Return (x, y) of the center of cell containing provided text 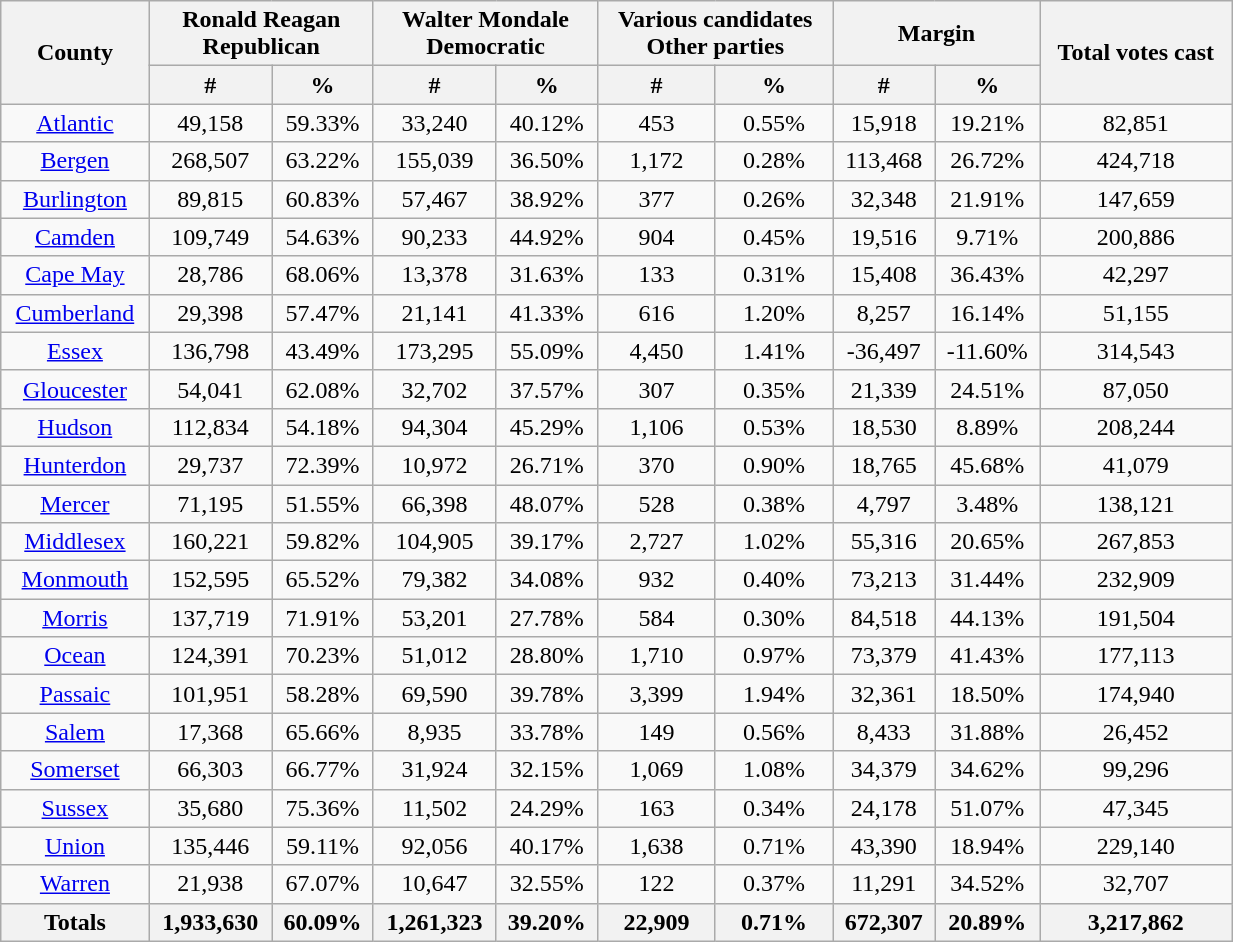
79,382 (434, 580)
17,368 (210, 732)
3,399 (657, 694)
1.08% (774, 770)
28.80% (547, 656)
40.17% (547, 846)
Ocean (75, 656)
62.08% (323, 389)
55.09% (547, 351)
51,012 (434, 656)
Salem (75, 732)
112,834 (210, 427)
Atlantic (75, 123)
0.55% (774, 123)
59.11% (323, 846)
0.37% (774, 884)
160,221 (210, 542)
Gloucester (75, 389)
32.15% (547, 770)
39.17% (547, 542)
Hudson (75, 427)
92,056 (434, 846)
72.39% (323, 465)
101,951 (210, 694)
31.63% (547, 275)
39.20% (547, 922)
55,316 (884, 542)
4,450 (657, 351)
38.92% (547, 199)
Walter MondaleDemocratic (485, 34)
Camden (75, 237)
82,851 (1136, 123)
66,398 (434, 503)
Passaic (75, 694)
200,886 (1136, 237)
54,041 (210, 389)
57,467 (434, 199)
1,106 (657, 427)
45.29% (547, 427)
138,121 (1136, 503)
41.43% (988, 656)
Monmouth (75, 580)
1.02% (774, 542)
208,244 (1136, 427)
173,295 (434, 351)
0.38% (774, 503)
15,918 (884, 123)
31.88% (988, 732)
32,707 (1136, 884)
424,718 (1136, 161)
0.30% (774, 618)
36.50% (547, 161)
229,140 (1136, 846)
49,158 (210, 123)
11,291 (884, 884)
13,378 (434, 275)
Warren (75, 884)
0.35% (774, 389)
1,261,323 (434, 922)
15,408 (884, 275)
33,240 (434, 123)
0.34% (774, 808)
528 (657, 503)
Mercer (75, 503)
1,172 (657, 161)
34.08% (547, 580)
370 (657, 465)
59.82% (323, 542)
32,348 (884, 199)
0.53% (774, 427)
2,727 (657, 542)
0.40% (774, 580)
18.94% (988, 846)
1,710 (657, 656)
40.12% (547, 123)
60.09% (323, 922)
Hunterdon (75, 465)
377 (657, 199)
Ronald ReaganRepublican (261, 34)
87,050 (1136, 389)
32.55% (547, 884)
21.91% (988, 199)
8,935 (434, 732)
453 (657, 123)
59.33% (323, 123)
8,257 (884, 313)
136,798 (210, 351)
34,379 (884, 770)
County (75, 52)
232,909 (1136, 580)
44.13% (988, 618)
149 (657, 732)
18.50% (988, 694)
314,543 (1136, 351)
672,307 (884, 922)
24,178 (884, 808)
69,590 (434, 694)
135,446 (210, 846)
267,853 (1136, 542)
20.89% (988, 922)
45.68% (988, 465)
Burlington (75, 199)
31,924 (434, 770)
8,433 (884, 732)
0.56% (774, 732)
37.57% (547, 389)
1.94% (774, 694)
0.45% (774, 237)
24.29% (547, 808)
Cape May (75, 275)
73,379 (884, 656)
109,749 (210, 237)
39.78% (547, 694)
21,938 (210, 884)
616 (657, 313)
31.44% (988, 580)
191,504 (1136, 618)
29,398 (210, 313)
54.63% (323, 237)
32,361 (884, 694)
70.23% (323, 656)
-36,497 (884, 351)
Morris (75, 618)
16.14% (988, 313)
Union (75, 846)
68.06% (323, 275)
113,468 (884, 161)
26,452 (1136, 732)
21,339 (884, 389)
Somerset (75, 770)
3.48% (988, 503)
19,516 (884, 237)
152,595 (210, 580)
177,113 (1136, 656)
32,702 (434, 389)
124,391 (210, 656)
Cumberland (75, 313)
Total votes cast (1136, 52)
67.07% (323, 884)
60.83% (323, 199)
Bergen (75, 161)
54.18% (323, 427)
27.78% (547, 618)
43,390 (884, 846)
43.49% (323, 351)
3,217,862 (1136, 922)
133 (657, 275)
22,909 (657, 922)
51.55% (323, 503)
9.71% (988, 237)
84,518 (884, 618)
18,765 (884, 465)
90,233 (434, 237)
44.92% (547, 237)
26.72% (988, 161)
4,797 (884, 503)
122 (657, 884)
99,296 (1136, 770)
73,213 (884, 580)
0.97% (774, 656)
24.51% (988, 389)
1.41% (774, 351)
18,530 (884, 427)
8.89% (988, 427)
65.66% (323, 732)
36.43% (988, 275)
0.31% (774, 275)
71.91% (323, 618)
66,303 (210, 770)
89,815 (210, 199)
Various candidatesOther parties (716, 34)
104,905 (434, 542)
63.22% (323, 161)
21,141 (434, 313)
155,039 (434, 161)
307 (657, 389)
66.77% (323, 770)
28,786 (210, 275)
174,940 (1136, 694)
0.26% (774, 199)
11,502 (434, 808)
71,195 (210, 503)
Essex (75, 351)
34.52% (988, 884)
33.78% (547, 732)
1,933,630 (210, 922)
34.62% (988, 770)
53,201 (434, 618)
75.36% (323, 808)
Sussex (75, 808)
51.07% (988, 808)
94,304 (434, 427)
Totals (75, 922)
35,680 (210, 808)
26.71% (547, 465)
0.90% (774, 465)
20.65% (988, 542)
584 (657, 618)
19.21% (988, 123)
48.07% (547, 503)
932 (657, 580)
268,507 (210, 161)
147,659 (1136, 199)
1,069 (657, 770)
Middlesex (75, 542)
65.52% (323, 580)
1,638 (657, 846)
137,719 (210, 618)
-11.60% (988, 351)
58.28% (323, 694)
Margin (936, 34)
1.20% (774, 313)
51,155 (1136, 313)
10,972 (434, 465)
57.47% (323, 313)
29,737 (210, 465)
10,647 (434, 884)
41.33% (547, 313)
163 (657, 808)
904 (657, 237)
0.28% (774, 161)
42,297 (1136, 275)
41,079 (1136, 465)
47,345 (1136, 808)
